For the text-containing cell, return its midpoint in [X, Y] coordinate format. 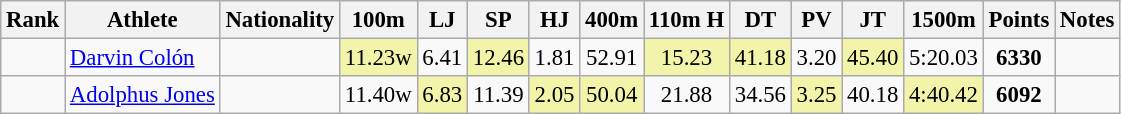
LJ [442, 20]
400m [612, 20]
Athlete [143, 20]
1.81 [554, 58]
3.20 [816, 58]
11.39 [498, 95]
JT [873, 20]
6092 [1018, 95]
11.23w [378, 58]
11.40w [378, 95]
100m [378, 20]
Points [1018, 20]
DT [760, 20]
Notes [1088, 20]
1500m [944, 20]
PV [816, 20]
Nationality [280, 20]
6330 [1018, 58]
4:40.42 [944, 95]
Rank [33, 20]
41.18 [760, 58]
2.05 [554, 95]
6.83 [442, 95]
15.23 [687, 58]
HJ [554, 20]
6.41 [442, 58]
Darvin Colón [143, 58]
52.91 [612, 58]
12.46 [498, 58]
21.88 [687, 95]
SP [498, 20]
40.18 [873, 95]
5:20.03 [944, 58]
3.25 [816, 95]
50.04 [612, 95]
34.56 [760, 95]
110m H [687, 20]
45.40 [873, 58]
Adolphus Jones [143, 95]
